Return the (x, y) coordinate for the center point of the cell that contains the specified text.  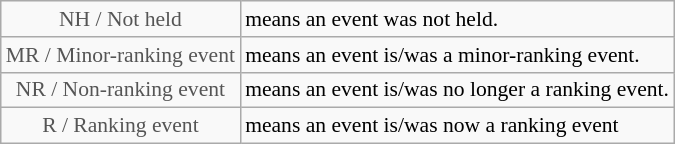
means an event is/was now a ranking event (457, 126)
means an event is/was no longer a ranking event. (457, 90)
NH / Not held (120, 19)
means an event was not held. (457, 19)
means an event is/was a minor-ranking event. (457, 55)
MR / Minor-ranking event (120, 55)
NR / Non-ranking event (120, 90)
R / Ranking event (120, 126)
